Determine the [X, Y] coordinate at the center of the cell enclosing the given text.  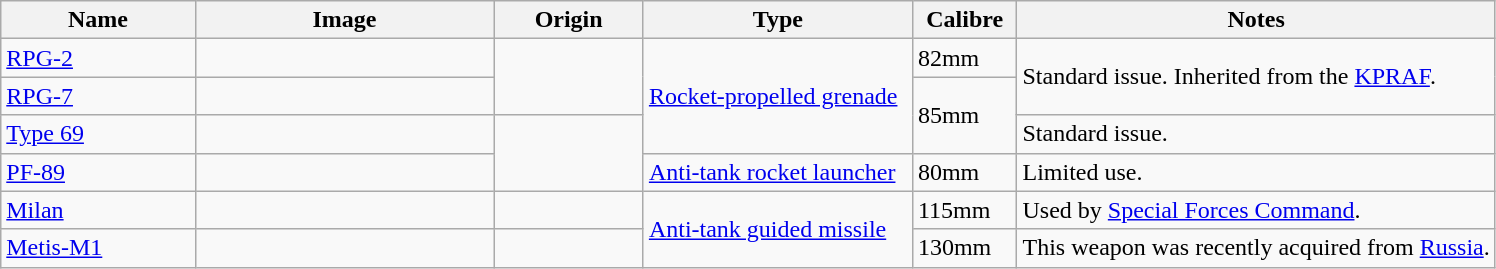
115mm [964, 210]
Milan [98, 210]
Origin [568, 20]
85mm [964, 115]
Notes [1256, 20]
Rocket-propelled grenade [778, 96]
Name [98, 20]
Image [344, 20]
130mm [964, 248]
RPG-7 [98, 96]
PF-89 [98, 172]
Limited use. [1256, 172]
Used by Special Forces Command. [1256, 210]
Anti-tank guided missile [778, 229]
Calibre [964, 20]
80mm [964, 172]
Standard issue. [1256, 134]
82mm [964, 58]
Type 69 [98, 134]
Standard issue. Inherited from the KPRAF. [1256, 77]
Anti-tank rocket launcher [778, 172]
Metis-M1 [98, 248]
Type [778, 20]
This weapon was recently acquired from Russia. [1256, 248]
RPG-2 [98, 58]
